Provide the (X, Y) coordinate of the cell's center where the given text is located.  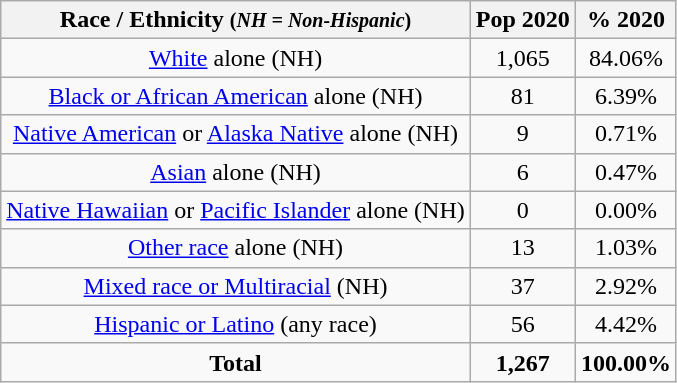
1,267 (522, 362)
1.03% (626, 248)
9 (522, 134)
4.42% (626, 324)
6 (522, 172)
0.47% (626, 172)
Pop 2020 (522, 20)
100.00% (626, 362)
37 (522, 286)
Black or African American alone (NH) (236, 96)
84.06% (626, 58)
81 (522, 96)
2.92% (626, 286)
13 (522, 248)
Native American or Alaska Native alone (NH) (236, 134)
0.71% (626, 134)
Native Hawaiian or Pacific Islander alone (NH) (236, 210)
0.00% (626, 210)
Mixed race or Multiracial (NH) (236, 286)
Race / Ethnicity (NH = Non-Hispanic) (236, 20)
% 2020 (626, 20)
56 (522, 324)
Asian alone (NH) (236, 172)
6.39% (626, 96)
Hispanic or Latino (any race) (236, 324)
Total (236, 362)
0 (522, 210)
1,065 (522, 58)
Other race alone (NH) (236, 248)
White alone (NH) (236, 58)
